Capture the cell that displays the provided text and extract its [x, y] central coordinate. 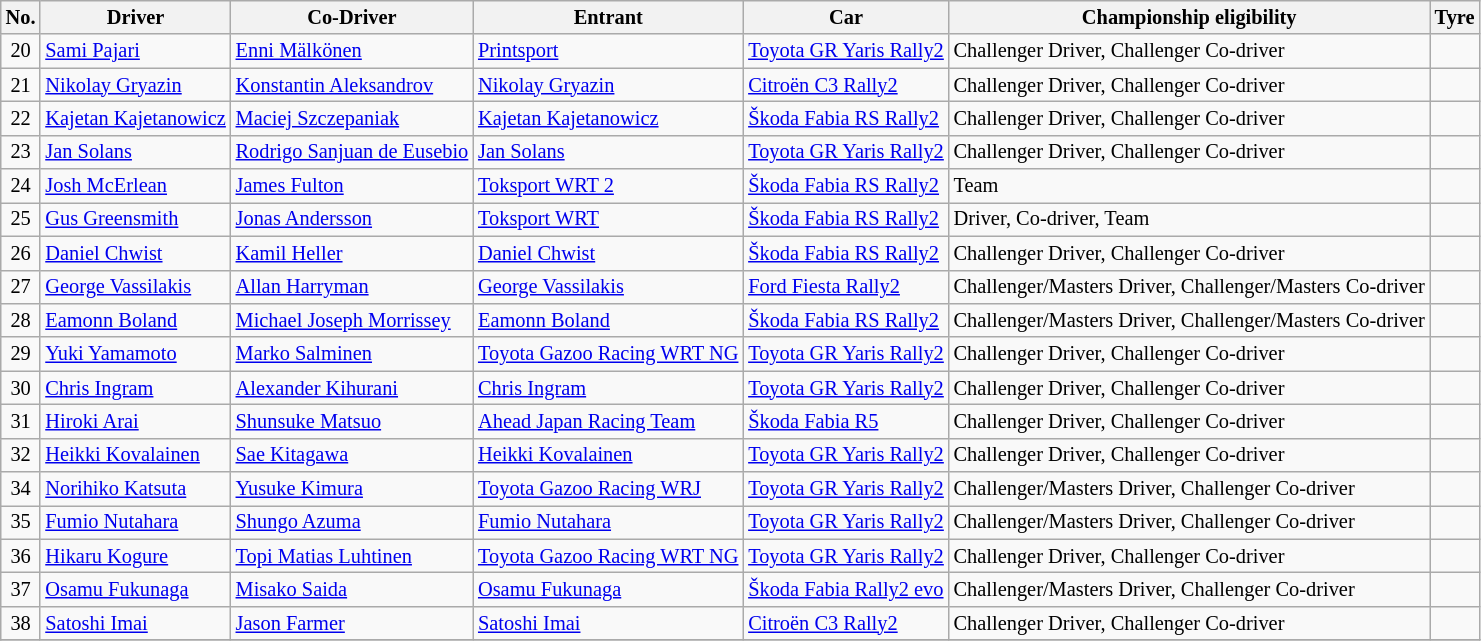
Marko Salminen [352, 354]
37 [21, 589]
Tyre [1455, 17]
Toyota Gazoo Racing WRJ [608, 489]
Michael Joseph Morrissey [352, 320]
23 [21, 152]
35 [21, 522]
Škoda Fabia R5 [846, 421]
38 [21, 623]
Shunsuke Matsuo [352, 421]
24 [21, 186]
36 [21, 556]
Yuki Yamamoto [135, 354]
Toksport WRT 2 [608, 186]
27 [21, 287]
Hiroki Arai [135, 421]
Škoda Fabia Rally2 evo [846, 589]
Sae Kitagawa [352, 455]
James Fulton [352, 186]
Printsport [608, 51]
Entrant [608, 17]
30 [21, 388]
28 [21, 320]
Ahead Japan Racing Team [608, 421]
Driver, Co-driver, Team [1190, 219]
Ford Fiesta Rally2 [846, 287]
Sami Pajari [135, 51]
Car [846, 17]
No. [21, 17]
Alexander Kihurani [352, 388]
25 [21, 219]
Maciej Szczepaniak [352, 118]
Toksport WRT [608, 219]
Norihiko Katsuta [135, 489]
Rodrigo Sanjuan de Eusebio [352, 152]
34 [21, 489]
Championship eligibility [1190, 17]
Co-Driver [352, 17]
Allan Harryman [352, 287]
31 [21, 421]
Shungo Azuma [352, 522]
Topi Matias Luhtinen [352, 556]
Hikaru Kogure [135, 556]
Misako Saida [352, 589]
Konstantin Aleksandrov [352, 85]
Jason Farmer [352, 623]
Kamil Heller [352, 253]
20 [21, 51]
26 [21, 253]
Yusuke Kimura [352, 489]
29 [21, 354]
Josh McErlean [135, 186]
Team [1190, 186]
Enni Mälkönen [352, 51]
22 [21, 118]
Jonas Andersson [352, 219]
21 [21, 85]
Driver [135, 17]
32 [21, 455]
Gus Greensmith [135, 219]
